Provide the (X, Y) coordinate of the cell's center where the given text is located.  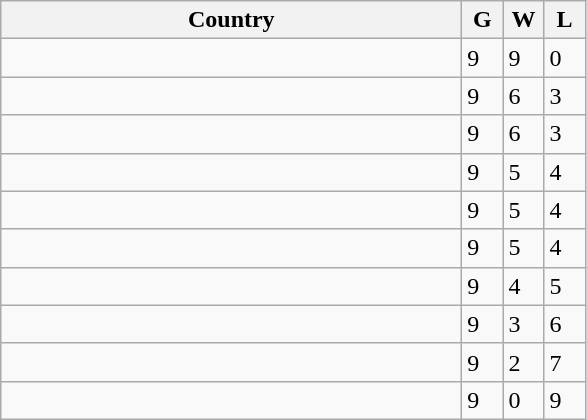
Country (232, 20)
2 (524, 362)
G (482, 20)
L (564, 20)
W (524, 20)
7 (564, 362)
